Provide the [x, y] coordinate of the cell's center where the given text is located.  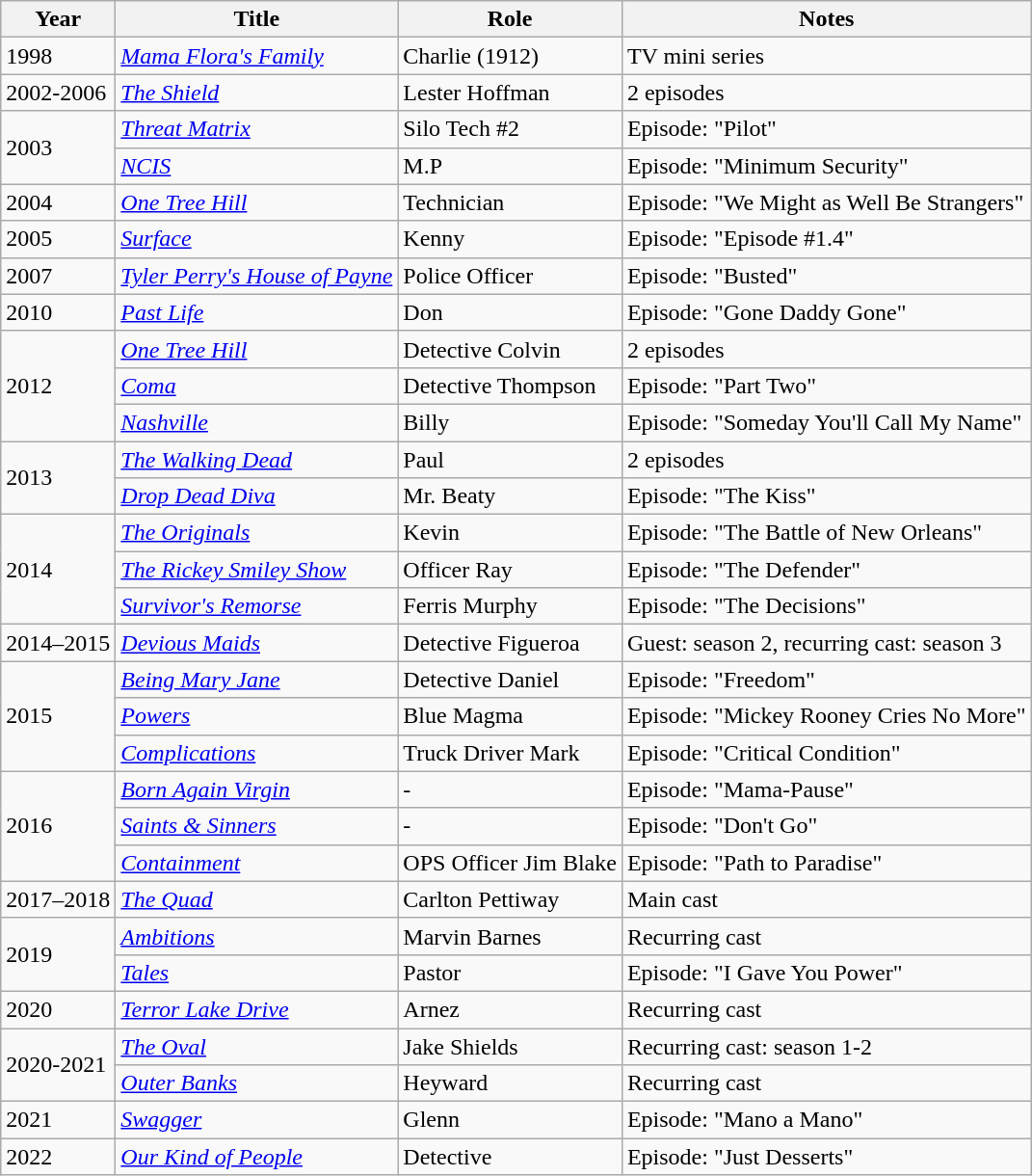
Episode: "Path to Paradise" [827, 863]
Terror Lake Drive [256, 1009]
Our Kind of People [256, 1157]
2017–2018 [58, 899]
Episode: "I Gave You Power" [827, 973]
Detective Colvin [511, 349]
Born Again Virgin [256, 789]
Detective Figueroa [511, 643]
Tales [256, 973]
Outer Banks [256, 1083]
Containment [256, 863]
2005 [58, 239]
The Originals [256, 533]
The Shield [256, 93]
Main cast [827, 899]
The Quad [256, 899]
Truck Driver Mark [511, 753]
Episode: "Gone Daddy Gone" [827, 312]
Billy [511, 422]
Episode: "Mano a Mano" [827, 1120]
Technician [511, 202]
Carlton Pettiway [511, 899]
Arnez [511, 1009]
Episode: "Freedom" [827, 680]
Surface [256, 239]
Episode: "The Decisions" [827, 606]
Recurring cast: season 1-2 [827, 1046]
Swagger [256, 1120]
Nashville [256, 422]
The Walking Dead [256, 460]
M.P [511, 166]
Title [256, 19]
The Rickey Smiley Show [256, 570]
Notes [827, 19]
TV mini series [827, 56]
Police Officer [511, 276]
Ferris Murphy [511, 606]
Don [511, 312]
Episode: "Busted" [827, 276]
2019 [58, 954]
2021 [58, 1120]
Episode: "Mickey Rooney Cries No More" [827, 716]
Episode: "Part Two" [827, 386]
Jake Shields [511, 1046]
Pastor [511, 973]
Complications [256, 753]
Threat Matrix [256, 129]
Officer Ray [511, 570]
Episode: "We Might as Well Be Strangers" [827, 202]
Kevin [511, 533]
Detective Thompson [511, 386]
Coma [256, 386]
Episode: "Just Desserts" [827, 1157]
Past Life [256, 312]
2015 [58, 716]
Episode: "Minimum Security" [827, 166]
Marvin Barnes [511, 936]
2002-2006 [58, 93]
Lester Hoffman [511, 93]
Episode: "The Battle of New Orleans" [827, 533]
Episode: "Episode #1.4" [827, 239]
Powers [256, 716]
NCIS [256, 166]
Episode: "Pilot" [827, 129]
2007 [58, 276]
Episode: "Mama-Pause" [827, 789]
Paul [511, 460]
Year [58, 19]
Drop Dead Diva [256, 496]
Detective Daniel [511, 680]
Devious Maids [256, 643]
Mama Flora's Family [256, 56]
2014–2015 [58, 643]
Episode: "Don't Go" [827, 826]
2003 [58, 147]
Charlie (1912) [511, 56]
2010 [58, 312]
Blue Magma [511, 716]
1998 [58, 56]
2012 [58, 386]
OPS Officer Jim Blake [511, 863]
2013 [58, 478]
2016 [58, 826]
2020-2021 [58, 1064]
Guest: season 2, recurring cast: season 3 [827, 643]
Kenny [511, 239]
2014 [58, 570]
The Oval [256, 1046]
Glenn [511, 1120]
Detective [511, 1157]
Saints & Sinners [256, 826]
2004 [58, 202]
Episode: "The Kiss" [827, 496]
Episode: "The Defender" [827, 570]
Tyler Perry's House of Payne [256, 276]
Being Mary Jane [256, 680]
Role [511, 19]
Heyward [511, 1083]
Episode: "Critical Condition" [827, 753]
Silo Tech #2 [511, 129]
2022 [58, 1157]
Mr. Beaty [511, 496]
Episode: "Someday You'll Call My Name" [827, 422]
Ambitions [256, 936]
2020 [58, 1009]
Survivor's Remorse [256, 606]
